Provide the (X, Y) coordinate of the cell's center where the given text is located.  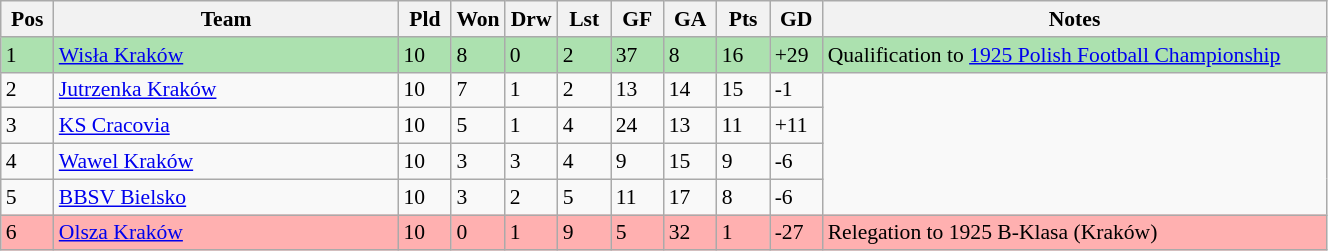
Qualification to 1925 Polish Football Championship (1075, 55)
32 (690, 233)
Relegation to 1925 B-Klasa (Kraków) (1075, 233)
Olsza Kraków (226, 233)
Pts (744, 19)
16 (744, 55)
37 (638, 55)
-1 (796, 90)
GF (638, 19)
KS Cracovia (226, 126)
17 (690, 197)
Won (478, 19)
+29 (796, 55)
Pos (28, 19)
Notes (1075, 19)
Team (226, 19)
Wisła Kraków (226, 55)
Pld (424, 19)
Jutrzenka Kraków (226, 90)
GD (796, 19)
7 (478, 90)
6 (28, 233)
+11 (796, 126)
Lst (584, 19)
Drw (532, 19)
GA (690, 19)
BBSV Bielsko (226, 197)
Wawel Kraków (226, 162)
14 (690, 90)
24 (638, 126)
-27 (796, 233)
